Detect which cell encompasses the target text, then output its [X, Y] center coordinate. 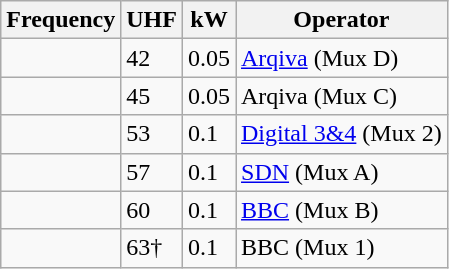
BBC (Mux B) [342, 210]
63† [152, 248]
UHF [152, 20]
Operator [342, 20]
SDN (Mux A) [342, 172]
57 [152, 172]
42 [152, 58]
kW [208, 20]
Digital 3&4 (Mux 2) [342, 134]
Arqiva (Mux C) [342, 96]
Arqiva (Mux D) [342, 58]
45 [152, 96]
BBC (Mux 1) [342, 248]
53 [152, 134]
60 [152, 210]
Frequency [61, 20]
